From the cell containing the given text, extract its center point as (X, Y) coordinate. 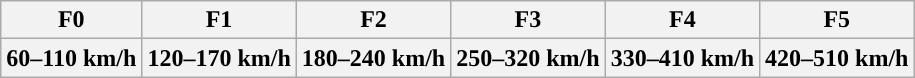
F3 (528, 20)
120–170 km/h (219, 58)
250–320 km/h (528, 58)
F4 (682, 20)
330–410 km/h (682, 58)
F1 (219, 20)
180–240 km/h (373, 58)
F5 (837, 20)
F2 (373, 20)
60–110 km/h (72, 58)
420–510 km/h (837, 58)
F0 (72, 20)
